Output the [X, Y] coordinate of the center of the cell containing the given text.  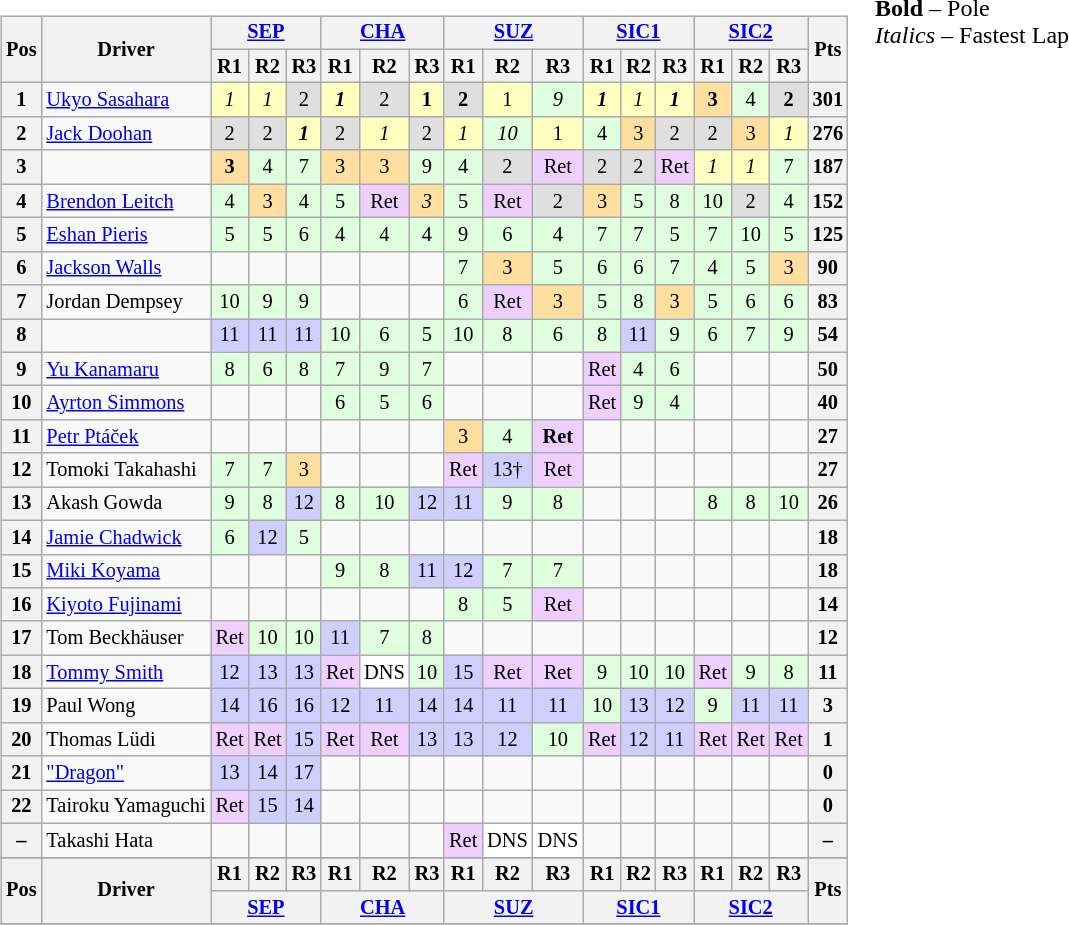
Ayrton Simmons [126, 403]
90 [828, 268]
Ukyo Sasahara [126, 100]
26 [828, 504]
Miki Koyama [126, 571]
Jackson Walls [126, 268]
Brendon Leitch [126, 201]
19 [21, 706]
50 [828, 369]
Tom Beckhäuser [126, 638]
13† [507, 470]
Eshan Pieris [126, 235]
276 [828, 134]
Jack Doohan [126, 134]
Jordan Dempsey [126, 302]
Jamie Chadwick [126, 537]
"Dragon" [126, 773]
40 [828, 403]
Tomoki Takahashi [126, 470]
83 [828, 302]
Tommy Smith [126, 672]
Takashi Hata [126, 840]
22 [21, 807]
Tairoku Yamaguchi [126, 807]
21 [21, 773]
Petr Ptáček [126, 437]
Akash Gowda [126, 504]
187 [828, 167]
301 [828, 100]
152 [828, 201]
Paul Wong [126, 706]
Yu Kanamaru [126, 369]
54 [828, 336]
20 [21, 739]
125 [828, 235]
Kiyoto Fujinami [126, 605]
Thomas Lüdi [126, 739]
